Return the [x, y] coordinate for the center point of the cell that contains the specified text.  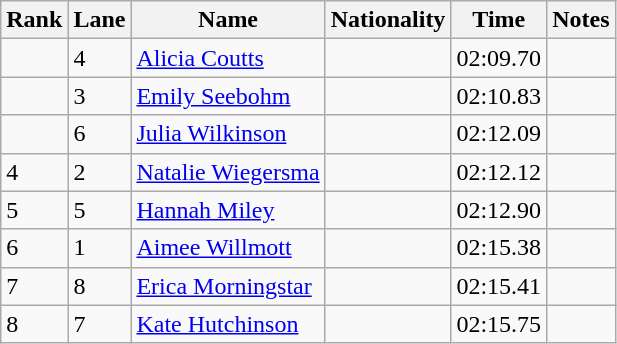
3 [100, 96]
Hannah Miley [228, 210]
Natalie Wiegersma [228, 172]
2 [100, 172]
Rank [34, 20]
02:12.09 [499, 134]
Emily Seebohm [228, 96]
02:12.90 [499, 210]
Time [499, 20]
02:15.41 [499, 286]
Notes [581, 20]
Julia Wilkinson [228, 134]
02:10.83 [499, 96]
Name [228, 20]
02:15.38 [499, 248]
Erica Morningstar [228, 286]
Lane [100, 20]
Aimee Willmott [228, 248]
Nationality [388, 20]
02:09.70 [499, 58]
Alicia Coutts [228, 58]
02:12.12 [499, 172]
02:15.75 [499, 324]
Kate Hutchinson [228, 324]
1 [100, 248]
